Identify which cell holds the provided text, then report its (x, y) central coordinate. 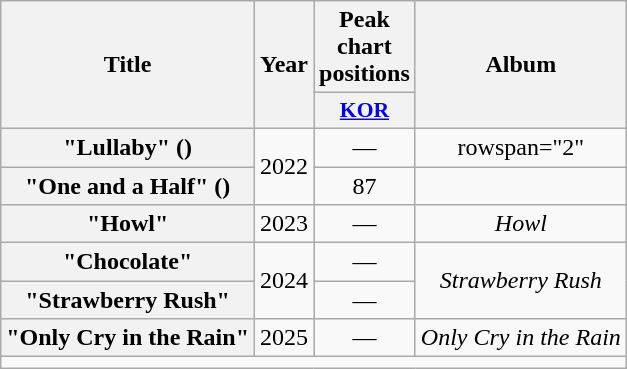
rowspan="2" (520, 147)
"One and a Half" () (128, 185)
Year (284, 65)
Album (520, 65)
2024 (284, 281)
87 (365, 185)
KOR (365, 111)
"Lullaby" () (128, 147)
Peak chart positions (365, 47)
"Strawberry Rush" (128, 300)
2023 (284, 224)
2025 (284, 338)
"Chocolate" (128, 262)
2022 (284, 166)
Only Cry in the Rain (520, 338)
Title (128, 65)
Strawberry Rush (520, 281)
Howl (520, 224)
"Only Cry in the Rain" (128, 338)
"Howl" (128, 224)
